For the text-containing cell, return its midpoint in [x, y] coordinate format. 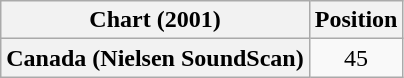
Position [356, 20]
Canada (Nielsen SoundScan) [155, 58]
Chart (2001) [155, 20]
45 [356, 58]
